Search for the cell housing the specified text and yield its (x, y) center coordinate. 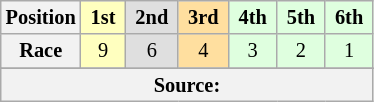
3 (253, 51)
Race (41, 51)
Position (41, 17)
4th (253, 17)
5th (301, 17)
2nd (152, 17)
9 (104, 51)
2 (301, 51)
6th (349, 17)
4 (203, 51)
Source: (187, 85)
6 (152, 51)
3rd (203, 17)
1 (349, 51)
1st (104, 17)
